Pinpoint the cell where the given text exists, returning its (x, y) midpoint coordinate. 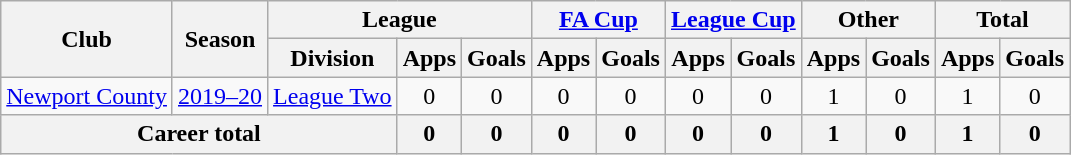
Other (868, 20)
Season (220, 39)
Club (87, 39)
Career total (199, 134)
League Two (333, 96)
2019–20 (220, 96)
FA Cup (598, 20)
Division (333, 58)
Newport County (87, 96)
League (400, 20)
League Cup (733, 20)
Total (1002, 20)
